From the cell containing the given text, extract its center point as [x, y] coordinate. 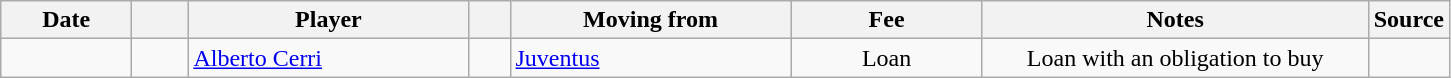
Player [328, 20]
Notes [1175, 20]
Source [1408, 20]
Alberto Cerri [328, 58]
Moving from [650, 20]
Fee [886, 20]
Date [66, 20]
Loan [886, 58]
Juventus [650, 58]
Loan with an obligation to buy [1175, 58]
